Search for the cell housing the specified text and yield its [x, y] center coordinate. 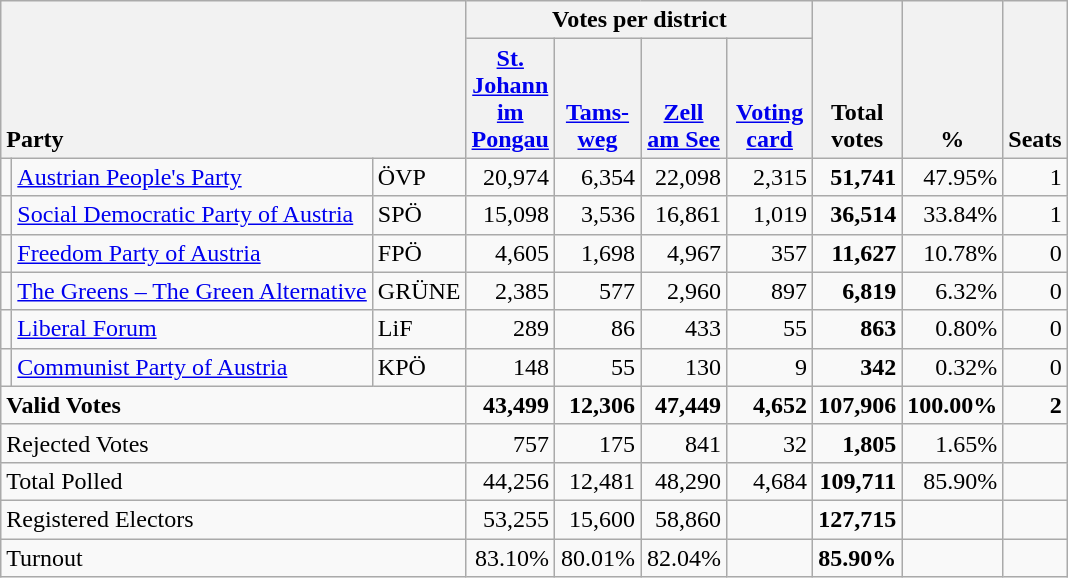
83.10% [510, 557]
82.04% [684, 557]
48,290 [684, 481]
841 [684, 443]
44,256 [510, 481]
4,652 [770, 405]
53,255 [510, 519]
St.JohannimPongau [510, 98]
100.00% [952, 405]
3,536 [597, 215]
Communist Party of Austria [192, 367]
Votes per district [640, 20]
ÖVP [419, 177]
47,449 [684, 405]
The Greens – The Green Alternative [192, 291]
Totalvotes [858, 80]
4,605 [510, 253]
4,967 [684, 253]
127,715 [858, 519]
Seats [1035, 80]
KPÖ [419, 367]
1,698 [597, 253]
9 [770, 367]
109,711 [858, 481]
12,306 [597, 405]
FPÖ [419, 253]
20,974 [510, 177]
22,098 [684, 177]
16,861 [684, 215]
43,499 [510, 405]
1,805 [858, 443]
GRÜNE [419, 291]
342 [858, 367]
Social Democratic Party of Austria [192, 215]
757 [510, 443]
SPÖ [419, 215]
15,600 [597, 519]
1.65% [952, 443]
107,906 [858, 405]
47.95% [952, 177]
15,098 [510, 215]
% [952, 80]
0.80% [952, 329]
80.01% [597, 557]
12,481 [597, 481]
Total Polled [234, 481]
577 [597, 291]
33.84% [952, 215]
86 [597, 329]
Tams-weg [597, 98]
58,860 [684, 519]
175 [597, 443]
Votingcard [770, 98]
Zellam See [684, 98]
2,315 [770, 177]
2,960 [684, 291]
Party [234, 80]
6,354 [597, 177]
897 [770, 291]
LiF [419, 329]
Registered Electors [234, 519]
6,819 [858, 291]
Turnout [234, 557]
Valid Votes [234, 405]
863 [858, 329]
148 [510, 367]
357 [770, 253]
10.78% [952, 253]
Rejected Votes [234, 443]
1,019 [770, 215]
130 [684, 367]
36,514 [858, 215]
6.32% [952, 291]
433 [684, 329]
Freedom Party of Austria [192, 253]
11,627 [858, 253]
0.32% [952, 367]
289 [510, 329]
2,385 [510, 291]
4,684 [770, 481]
2 [1035, 405]
51,741 [858, 177]
32 [770, 443]
Liberal Forum [192, 329]
Austrian People's Party [192, 177]
